Determine the (X, Y) coordinate at the center of the cell enclosing the given text.  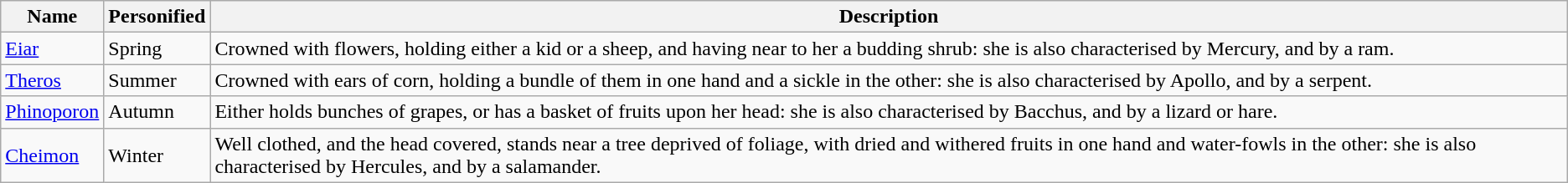
Autumn (157, 112)
Winter (157, 155)
Cheimon (52, 155)
Name (52, 17)
Crowned with flowers, holding either a kid or a sheep, and having near to her a budding shrub: she is also characterised by Mercury, and by a ram. (889, 48)
Phinoporon (52, 112)
Either holds bunches of grapes, or has a basket of fruits upon her head: she is also characterised by Bacchus, and by a lizard or hare. (889, 112)
Eiar (52, 48)
Personified (157, 17)
Spring (157, 48)
Crowned with ears of corn, holding a bundle of them in one hand and a sickle in the other: she is also characterised by Apollo, and by a serpent. (889, 80)
Theros (52, 80)
Description (889, 17)
Summer (157, 80)
